Return the (X, Y) coordinate for the center point of the cell that contains the specified text.  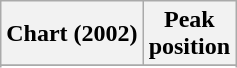
Peakposition (189, 34)
Chart (2002) (72, 34)
